Locate the cell with the specified text and output its [X, Y] center coordinate. 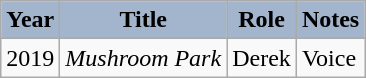
Derek [262, 58]
Notes [330, 20]
Role [262, 20]
2019 [30, 58]
Title [144, 20]
Mushroom Park [144, 58]
Voice [330, 58]
Year [30, 20]
